Return the (X, Y) coordinate for the center point of the cell that contains the specified text.  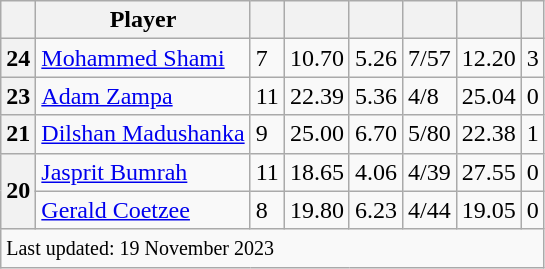
Mohammed Shami (143, 58)
8 (267, 210)
21 (18, 134)
22.39 (316, 96)
10.70 (316, 58)
25.04 (488, 96)
4/44 (429, 210)
6.23 (376, 210)
5/80 (429, 134)
4.06 (376, 172)
3 (532, 58)
22.38 (488, 134)
Dilshan Madushanka (143, 134)
4/39 (429, 172)
27.55 (488, 172)
4/8 (429, 96)
Adam Zampa (143, 96)
23 (18, 96)
Player (143, 20)
18.65 (316, 172)
Jasprit Bumrah (143, 172)
5.36 (376, 96)
19.80 (316, 210)
9 (267, 134)
1 (532, 134)
20 (18, 191)
Last updated: 19 November 2023 (273, 248)
7 (267, 58)
19.05 (488, 210)
5.26 (376, 58)
6.70 (376, 134)
24 (18, 58)
12.20 (488, 58)
7/57 (429, 58)
Gerald Coetzee (143, 210)
25.00 (316, 134)
